Return the (X, Y) coordinate for the center point of the cell that contains the specified text.  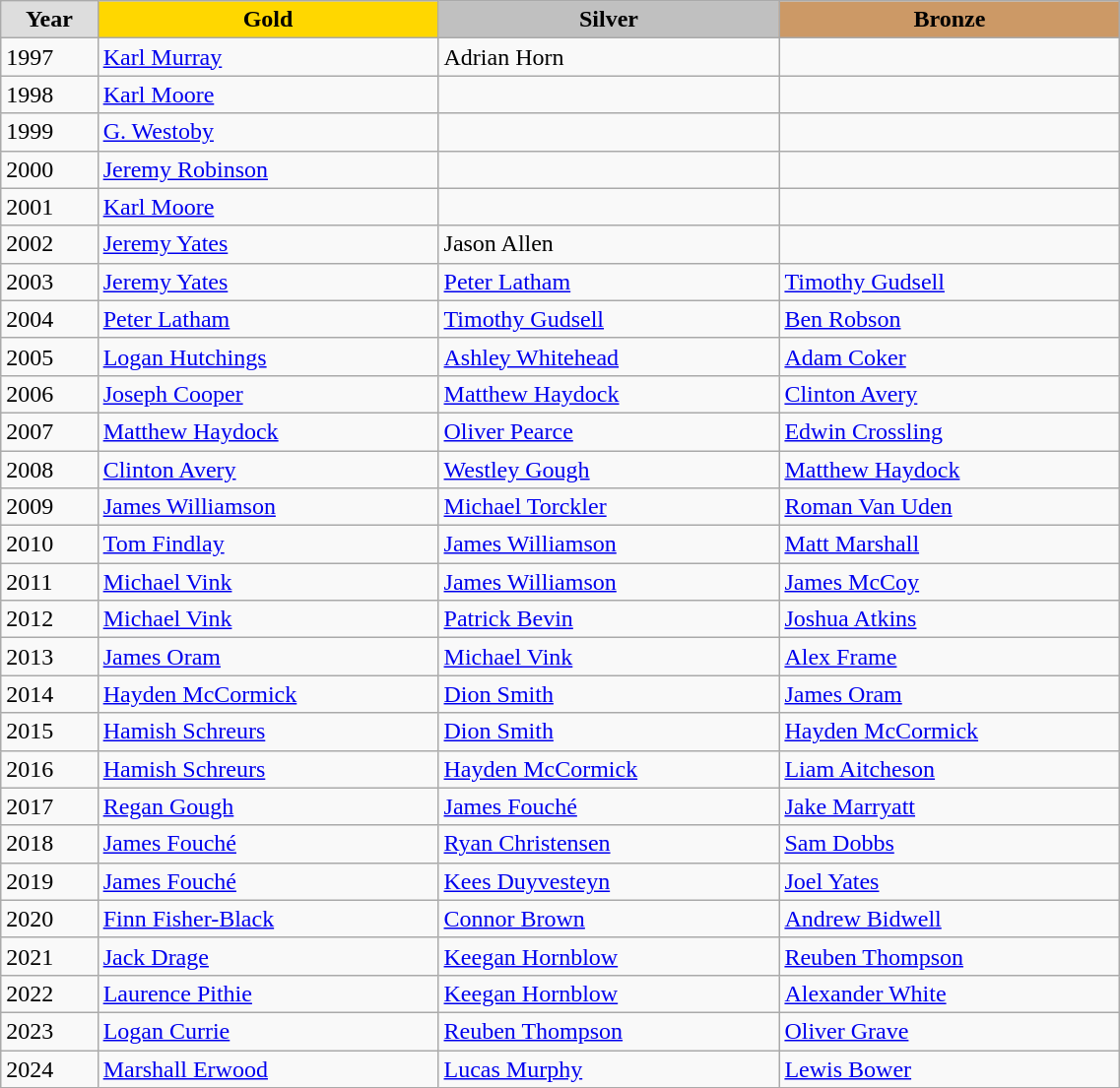
Ryan Christensen (609, 844)
2006 (49, 394)
2015 (49, 732)
Liam Aitcheson (950, 769)
Laurence Pithie (268, 993)
2009 (49, 507)
Gold (268, 20)
Karl Murray (268, 57)
2022 (49, 993)
Bronze (950, 20)
Joel Yates (950, 881)
Matt Marshall (950, 544)
Oliver Grave (950, 1031)
2016 (49, 769)
Year (49, 20)
Lucas Murphy (609, 1068)
2020 (49, 919)
Alex Frame (950, 657)
2019 (49, 881)
2023 (49, 1031)
Roman Van Uden (950, 507)
Alexander White (950, 993)
2007 (49, 431)
Lewis Bower (950, 1068)
Tom Findlay (268, 544)
Ashley Whitehead (609, 356)
Connor Brown (609, 919)
2017 (49, 806)
Regan Gough (268, 806)
Jake Marryatt (950, 806)
Edwin Crossling (950, 431)
Westley Gough (609, 470)
Jeremy Robinson (268, 169)
Sam Dobbs (950, 844)
2004 (49, 319)
2003 (49, 282)
Joshua Atkins (950, 619)
1997 (49, 57)
2012 (49, 619)
2000 (49, 169)
2013 (49, 657)
2005 (49, 356)
2024 (49, 1068)
2001 (49, 207)
2011 (49, 582)
Jack Drage (268, 956)
2018 (49, 844)
Silver (609, 20)
2008 (49, 470)
Patrick Bevin (609, 619)
James McCoy (950, 582)
Ben Robson (950, 319)
1999 (49, 132)
Logan Currie (268, 1031)
2021 (49, 956)
Andrew Bidwell (950, 919)
Adrian Horn (609, 57)
G. Westoby (268, 132)
2010 (49, 544)
1998 (49, 95)
Marshall Erwood (268, 1068)
Logan Hutchings (268, 356)
Joseph Cooper (268, 394)
Jason Allen (609, 244)
Adam Coker (950, 356)
2014 (49, 694)
Michael Torckler (609, 507)
2002 (49, 244)
Oliver Pearce (609, 431)
Finn Fisher-Black (268, 919)
Kees Duyvesteyn (609, 881)
